Identify which cell holds the provided text, then report its [x, y] central coordinate. 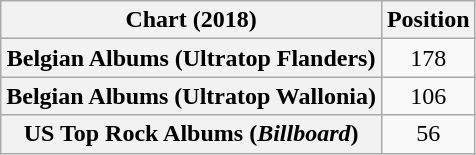
Belgian Albums (Ultratop Wallonia) [192, 96]
56 [428, 134]
178 [428, 58]
Chart (2018) [192, 20]
Belgian Albums (Ultratop Flanders) [192, 58]
106 [428, 96]
US Top Rock Albums (Billboard) [192, 134]
Position [428, 20]
